Locate the cell with the specified text and output its [X, Y] center coordinate. 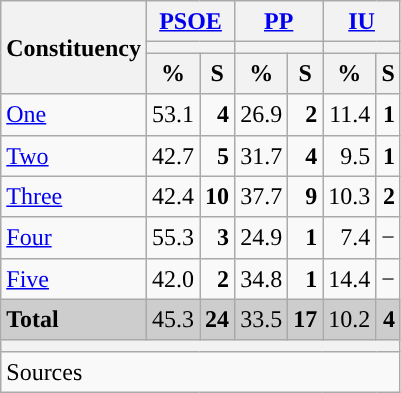
37.7 [262, 196]
42.0 [172, 278]
53.1 [172, 114]
Four [74, 238]
10 [218, 196]
10.3 [350, 196]
One [74, 114]
Five [74, 278]
PP [279, 22]
7.4 [350, 238]
55.3 [172, 238]
26.9 [262, 114]
10.2 [350, 320]
PSOE [190, 22]
9 [306, 196]
3 [218, 238]
Sources [201, 372]
Two [74, 156]
17 [306, 320]
24.9 [262, 238]
42.7 [172, 156]
45.3 [172, 320]
Constituency [74, 48]
5 [218, 156]
IU [362, 22]
33.5 [262, 320]
Three [74, 196]
11.4 [350, 114]
31.7 [262, 156]
14.4 [350, 278]
34.8 [262, 278]
24 [218, 320]
42.4 [172, 196]
9.5 [350, 156]
Total [74, 320]
